Identify which cell holds the provided text, then report its [x, y] central coordinate. 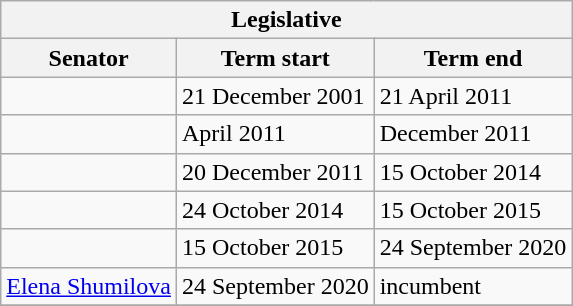
December 2011 [473, 134]
April 2011 [275, 134]
Term end [473, 58]
Legislative [286, 20]
incumbent [473, 286]
Term start [275, 58]
21 December 2001 [275, 96]
Elena Shumilova [89, 286]
20 December 2011 [275, 172]
24 October 2014 [275, 210]
Senator [89, 58]
15 October 2014 [473, 172]
21 April 2011 [473, 96]
